Pinpoint the cell where the given text exists, returning its (X, Y) midpoint coordinate. 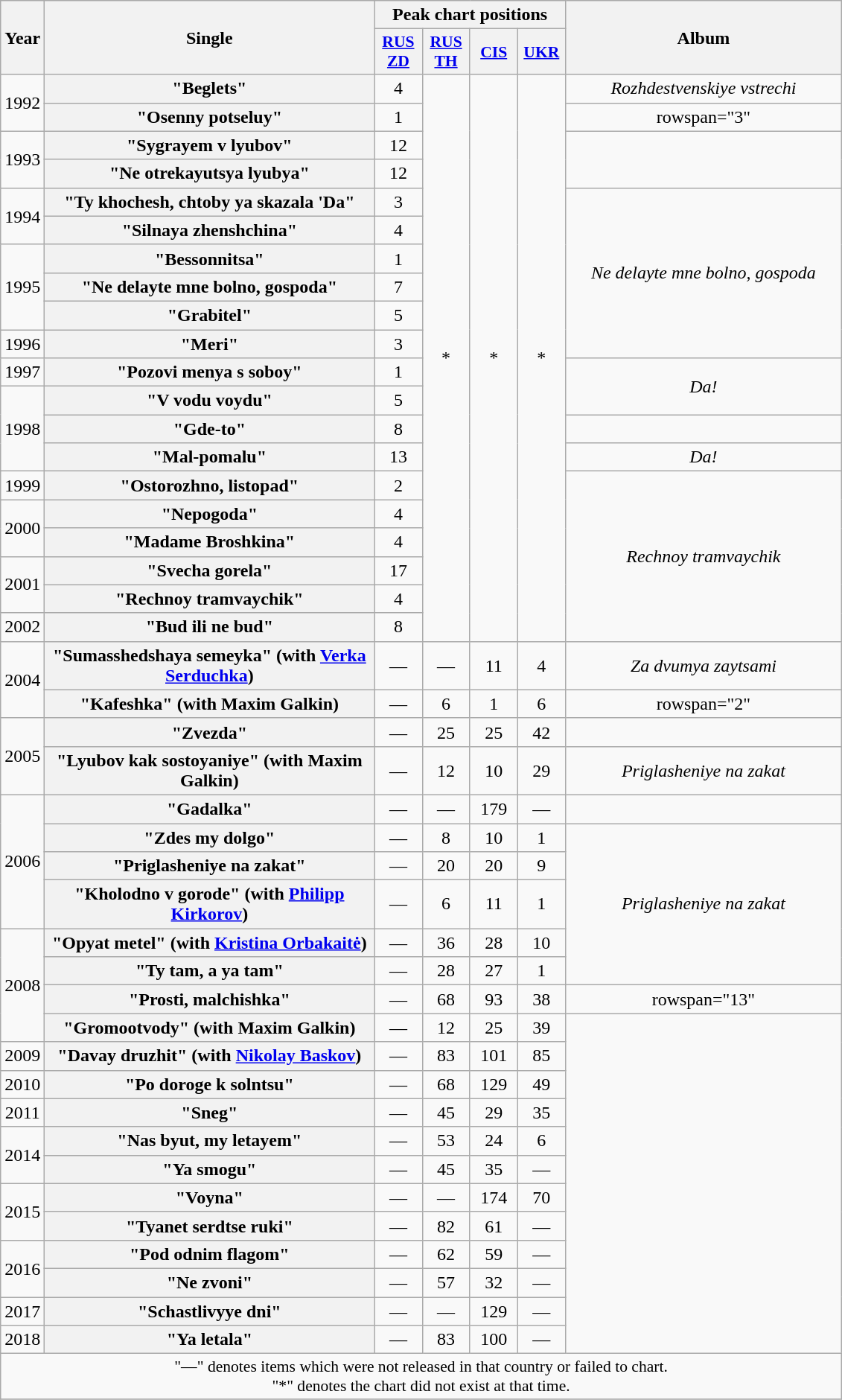
rowspan="13" (703, 999)
1996 (22, 343)
"Mal-pomalu" (210, 457)
1993 (22, 159)
"Priglasheniye na zakat" (210, 866)
Za dvumya zaytsami (703, 666)
"Davay druzhit" (with Nikolay Baskov) (210, 1056)
85 (541, 1056)
70 (541, 1197)
32 (494, 1282)
82 (446, 1226)
"Bessonnitsa" (210, 258)
42 (541, 732)
2009 (22, 1056)
"Pozovi menya s soboy" (210, 372)
2010 (22, 1084)
"Kafeshka" (with Maxim Galkin) (210, 704)
1992 (22, 103)
"Kholodno v gorode" (with Philipp Kirkorov) (210, 904)
2004 (22, 679)
24 (494, 1141)
RUSZD (398, 52)
UKR (541, 52)
61 (494, 1226)
"Sumasshedshaya semeyka" (with Verka Serduchka) (210, 666)
Rechnoy tramvaychik (703, 556)
7 (398, 287)
"Ty tam, a ya tam" (210, 971)
1998 (22, 429)
Rozhdestvenskiye vstrechi (703, 89)
"Pod odnim flagom" (210, 1254)
2002 (22, 627)
"Ya smogu" (210, 1169)
59 (494, 1254)
"Sygrayem v lyubov" (210, 145)
"Bud ili ne bud" (210, 627)
27 (494, 971)
36 (446, 943)
2001 (22, 585)
rowspan="2" (703, 704)
"Prosti, malchishka" (210, 999)
9 (541, 866)
"Nepogoda" (210, 514)
Ne delayte mne bolno, gospoda (703, 273)
2005 (22, 757)
179 (494, 809)
"Schastlivyye dni" (210, 1311)
"Sneg" (210, 1113)
"Ne otrekayutsya lyubya" (210, 174)
"Gde-to" (210, 429)
"Zdes my dolgo" (210, 838)
"Ya letala" (210, 1340)
"Osenny potseluy" (210, 117)
2006 (22, 861)
100 (494, 1340)
"Svecha gorela" (210, 570)
"Silnaya zhenshchina" (210, 230)
1995 (22, 287)
RUSTH (446, 52)
CIS (494, 52)
174 (494, 1197)
"Ne zvoni" (210, 1282)
Peak chart positions (470, 15)
"Ne delayte mne bolno, gospoda" (210, 287)
"Opyat metel" (with Kristina Orbakaitė) (210, 943)
2018 (22, 1340)
2015 (22, 1212)
"Grabitel" (210, 315)
"Beglets" (210, 89)
"Rechnoy tramvaychik" (210, 599)
2014 (22, 1155)
38 (541, 999)
1999 (22, 486)
"V vodu voydu" (210, 401)
49 (541, 1084)
"—" denotes items which were not released in that country or failed to chart."*" denotes the chart did not exist at that time. (421, 1376)
13 (398, 457)
57 (446, 1282)
"Gadalka" (210, 809)
2017 (22, 1311)
"Tyanet serdtse ruki" (210, 1226)
Single (210, 37)
"Zvezda" (210, 732)
2011 (22, 1113)
"Gromootvody" (with Maxim Galkin) (210, 1028)
2016 (22, 1268)
"Nas byut, my letayem" (210, 1141)
"Ostorozhno, listopad" (210, 486)
"Voyna" (210, 1197)
Album (703, 37)
rowspan="3" (703, 117)
"Lyubov kak sostoyaniye" (with Maxim Galkin) (210, 770)
"Ty khochesh, chtoby ya skazala 'Da" (210, 202)
93 (494, 999)
2008 (22, 985)
Year (22, 37)
101 (494, 1056)
53 (446, 1141)
62 (446, 1254)
1994 (22, 216)
1997 (22, 372)
17 (398, 570)
39 (541, 1028)
"Madame Broshkina" (210, 542)
"Meri" (210, 343)
2 (398, 486)
2000 (22, 528)
"Po doroge k solntsu" (210, 1084)
